Provide the (x, y) coordinate of the cell's center where the given text is located.  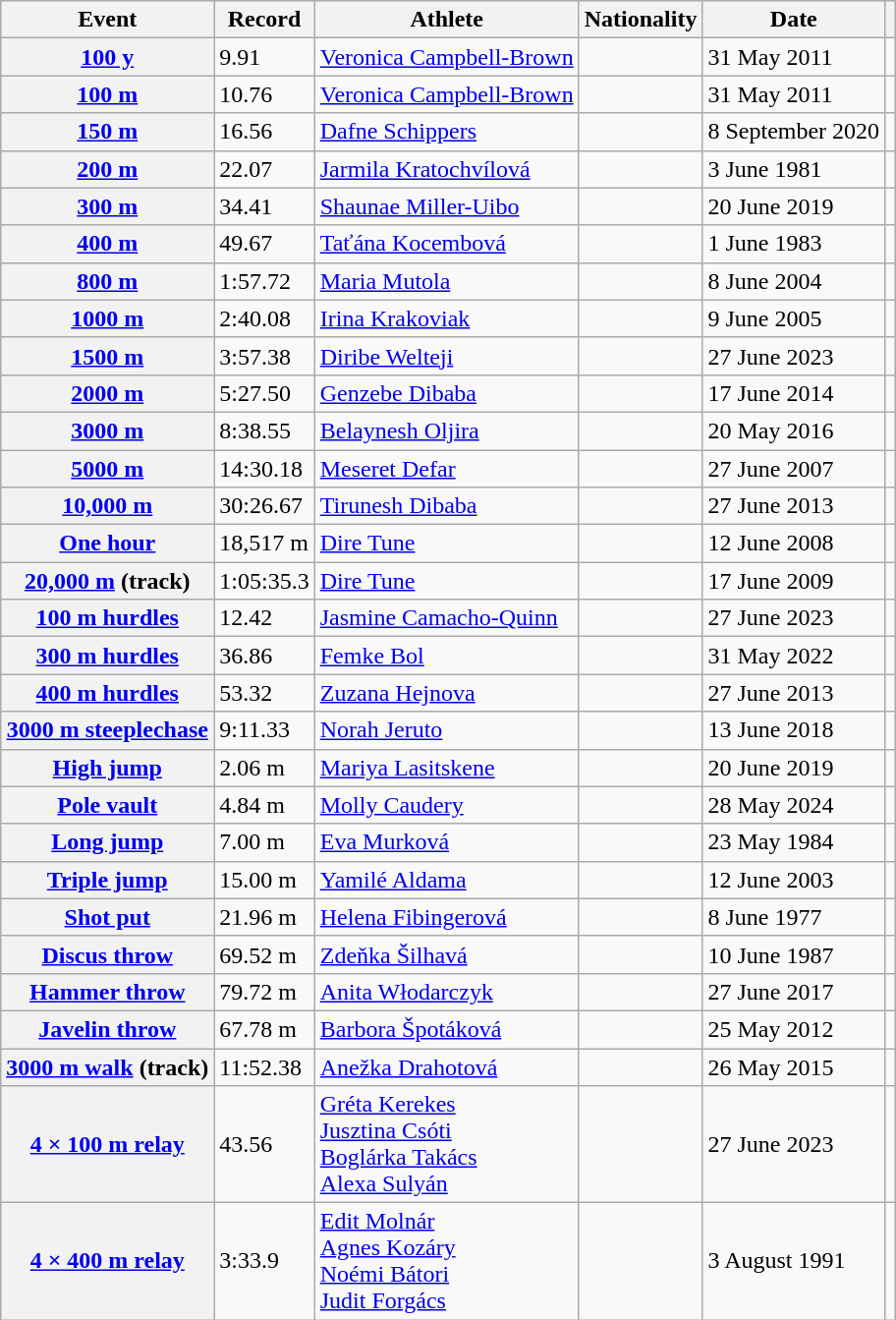
28 May 2024 (794, 805)
5000 m (108, 469)
Long jump (108, 842)
30:26.67 (264, 506)
34.41 (264, 206)
100 m hurdles (108, 618)
Yamilé Aldama (446, 880)
5:27.50 (264, 393)
4 × 100 m relay (108, 1144)
Pole vault (108, 805)
Shaunae Miller-Uibo (446, 206)
Jasmine Camacho-Quinn (446, 618)
Taťána Kocembová (446, 244)
53.32 (264, 693)
9 June 2005 (794, 318)
Molly Caudery (446, 805)
Anežka Drahotová (446, 1066)
3000 m steeplechase (108, 730)
Event (108, 20)
Femke Bol (446, 656)
25 May 2012 (794, 1029)
3 June 1981 (794, 169)
Nationality (641, 20)
11:52.38 (264, 1066)
36.86 (264, 656)
17 June 2014 (794, 393)
10.76 (264, 94)
Date (794, 20)
Maria Mutola (446, 281)
Triple jump (108, 880)
Meseret Defar (446, 469)
12 June 2003 (794, 880)
3 August 1991 (794, 1262)
16.56 (264, 132)
67.78 m (264, 1029)
Edit MolnárAgnes KozáryNoémi BátoriJudit Forgács (446, 1262)
43.56 (264, 1144)
Eva Murková (446, 842)
Anita Włodarczyk (446, 992)
Mariya Lasitskene (446, 768)
9.91 (264, 57)
9:11.33 (264, 730)
4.84 m (264, 805)
20 May 2016 (794, 430)
Irina Krakoviak (446, 318)
79.72 m (264, 992)
8:38.55 (264, 430)
Dafne Schippers (446, 132)
10,000 m (108, 506)
2:40.08 (264, 318)
Jarmila Kratochvílová (446, 169)
Tirunesh Dibaba (446, 506)
18,517 m (264, 544)
3:33.9 (264, 1262)
Athlete (446, 20)
Genzebe Dibaba (446, 393)
27 June 2017 (794, 992)
8 September 2020 (794, 132)
800 m (108, 281)
Javelin throw (108, 1029)
Barbora Špotáková (446, 1029)
1 June 1983 (794, 244)
1500 m (108, 356)
2000 m (108, 393)
Hammer throw (108, 992)
High jump (108, 768)
13 June 2018 (794, 730)
8 June 1977 (794, 917)
400 m (108, 244)
Diribe Welteji (446, 356)
14:30.18 (264, 469)
Gréta KerekesJusztina CsótiBoglárka TakácsAlexa Sulyán (446, 1144)
300 m hurdles (108, 656)
31 May 2022 (794, 656)
200 m (108, 169)
8 June 2004 (794, 281)
20,000 m (track) (108, 581)
26 May 2015 (794, 1066)
12 June 2008 (794, 544)
Helena Fibingerová (446, 917)
1:05:35.3 (264, 581)
300 m (108, 206)
1:57.72 (264, 281)
One hour (108, 544)
1000 m (108, 318)
69.52 m (264, 954)
Shot put (108, 917)
3:57.38 (264, 356)
22.07 (264, 169)
27 June 2007 (794, 469)
3000 m walk (track) (108, 1066)
49.67 (264, 244)
Zdeňka Šilhavá (446, 954)
23 May 1984 (794, 842)
Norah Jeruto (446, 730)
3000 m (108, 430)
Zuzana Hejnova (446, 693)
100 m (108, 94)
7.00 m (264, 842)
Discus throw (108, 954)
12.42 (264, 618)
4 × 400 m relay (108, 1262)
Belaynesh Oljira (446, 430)
400 m hurdles (108, 693)
21.96 m (264, 917)
2.06 m (264, 768)
100 y (108, 57)
17 June 2009 (794, 581)
Record (264, 20)
15.00 m (264, 880)
150 m (108, 132)
10 June 1987 (794, 954)
